Return the [X, Y] coordinate for the center point of the cell that contains the specified text.  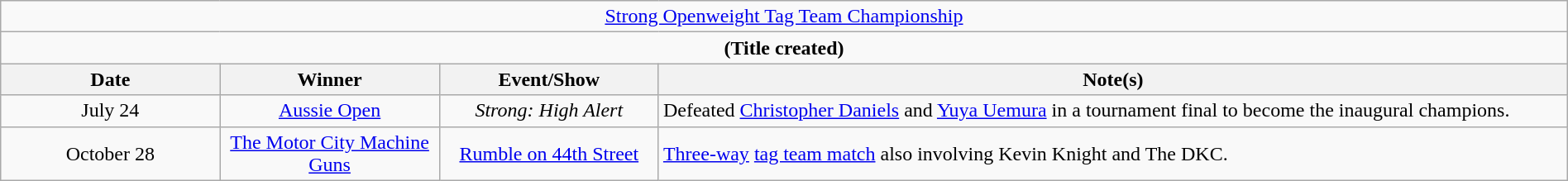
July 24 [111, 111]
Event/Show [549, 79]
Defeated Christopher Daniels and Yuya Uemura in a tournament final to become the inaugural champions. [1113, 111]
(Title created) [784, 48]
Three-way tag team match also involving Kevin Knight and The DKC. [1113, 154]
Strong: High Alert [549, 111]
The Motor City Machine Guns [329, 154]
October 28 [111, 154]
Date [111, 79]
Rumble on 44th Street [549, 154]
Note(s) [1113, 79]
Strong Openweight Tag Team Championship [784, 17]
Aussie Open [329, 111]
Winner [329, 79]
